Output the (X, Y) coordinate of the center of the cell containing the given text.  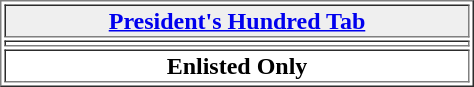
President's Hundred Tab (236, 20)
Enlisted Only (236, 66)
